Determine the (x, y) coordinate at the center of the cell enclosing the given text.  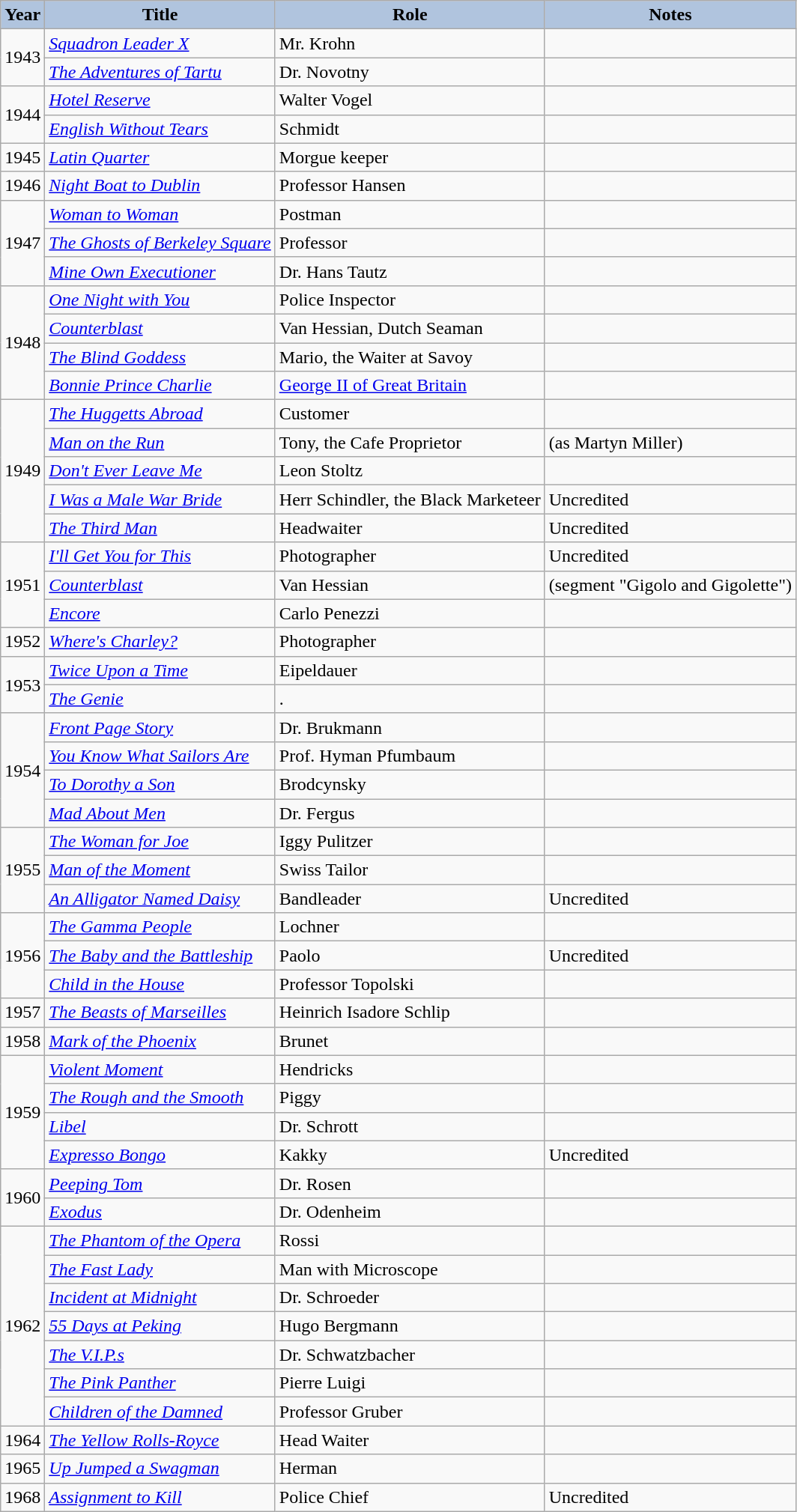
Man on the Run (160, 443)
The Baby and the Battleship (160, 956)
The Genie (160, 699)
Notes (670, 15)
George II of Great Britain (410, 386)
1955 (22, 870)
Herr Schindler, the Black Marketeer (410, 500)
Postman (410, 214)
Mine Own Executioner (160, 271)
Role (410, 15)
Dr. Odenheim (410, 1212)
(as Martyn Miller) (670, 443)
Man with Microscope (410, 1269)
1952 (22, 642)
Herman (410, 1469)
Professor Gruber (410, 1412)
Swiss Tailor (410, 870)
Dr. Brukmann (410, 727)
Leon Stoltz (410, 471)
Mark of the Phoenix (160, 1041)
Professor Hansen (410, 186)
The Ghosts of Berkeley Square (160, 243)
Man of the Moment (160, 870)
Van Hessian, Dutch Seaman (410, 328)
Twice Upon a Time (160, 670)
Hotel Reserve (160, 100)
To Dorothy a Son (160, 784)
The Third Man (160, 528)
Police Chief (410, 1497)
Bonnie Prince Charlie (160, 386)
Eipeldauer (410, 670)
Child in the House (160, 984)
Year (22, 15)
1964 (22, 1440)
Latin Quarter (160, 157)
Van Hessian (410, 585)
The Adventures of Tartu (160, 72)
I'll Get You for This (160, 556)
Professor (410, 243)
55 Days at Peking (160, 1326)
Title (160, 15)
Iggy Pulitzer (410, 842)
1954 (22, 770)
Where's Charley? (160, 642)
One Night with You (160, 300)
The Rough and the Smooth (160, 1098)
1943 (22, 58)
1951 (22, 585)
1957 (22, 1012)
1944 (22, 115)
Paolo (410, 956)
Kakky (410, 1155)
Head Waiter (410, 1440)
Heinrich Isadore Schlip (410, 1012)
1949 (22, 471)
You Know What Sailors Are (160, 756)
The Huggetts Abroad (160, 414)
Hugo Bergmann (410, 1326)
Mad About Men (160, 813)
Dr. Hans Tautz (410, 271)
Children of the Damned (160, 1412)
Exodus (160, 1212)
Front Page Story (160, 727)
Rossi (410, 1240)
Lochner (410, 927)
The V.I.P.s (160, 1355)
The Blind Goddess (160, 357)
Expresso Bongo (160, 1155)
1959 (22, 1112)
Don't Ever Leave Me (160, 471)
Prof. Hyman Pfumbaum (410, 756)
Dr. Rosen (410, 1183)
Incident at Midnight (160, 1298)
1945 (22, 157)
Brodcynsky (410, 784)
Mr. Krohn (410, 43)
1947 (22, 243)
Up Jumped a Swagman (160, 1469)
The Yellow Rolls-Royce (160, 1440)
The Beasts of Marseilles (160, 1012)
Night Boat to Dublin (160, 186)
The Fast Lady (160, 1269)
Mario, the Waiter at Savoy (410, 357)
Headwaiter (410, 528)
. (410, 699)
Pierre Luigi (410, 1383)
The Pink Panther (160, 1383)
Hendricks (410, 1069)
1946 (22, 186)
Morgue keeper (410, 157)
English Without Tears (160, 129)
1958 (22, 1041)
Tony, the Cafe Proprietor (410, 443)
1962 (22, 1326)
Police Inspector (410, 300)
I Was a Male War Bride (160, 500)
Squadron Leader X (160, 43)
The Woman for Joe (160, 842)
The Gamma People (160, 927)
Piggy (410, 1098)
Libel (160, 1126)
Bandleader (410, 899)
Assignment to Kill (160, 1497)
1965 (22, 1469)
Peeping Tom (160, 1183)
Brunet (410, 1041)
Encore (160, 613)
Professor Topolski (410, 984)
Woman to Woman (160, 214)
(segment "Gigolo and Gigolette") (670, 585)
Dr. Schrott (410, 1126)
1960 (22, 1197)
Dr. Fergus (410, 813)
1948 (22, 342)
1953 (22, 684)
Schmidt (410, 129)
Violent Moment (160, 1069)
1956 (22, 956)
Dr. Schroeder (410, 1298)
Customer (410, 414)
Dr. Novotny (410, 72)
Dr. Schwatzbacher (410, 1355)
1968 (22, 1497)
Carlo Penezzi (410, 613)
An Alligator Named Daisy (160, 899)
The Phantom of the Opera (160, 1240)
Walter Vogel (410, 100)
